Extract the [x, y] coordinate from the center of the cell holding the provided text.  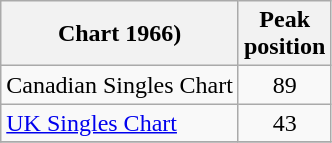
Canadian Singles Chart [120, 85]
UK Singles Chart [120, 123]
89 [284, 85]
Chart 1966) [120, 34]
Peakposition [284, 34]
43 [284, 123]
